Output the [x, y] coordinate of the center of the cell containing the given text.  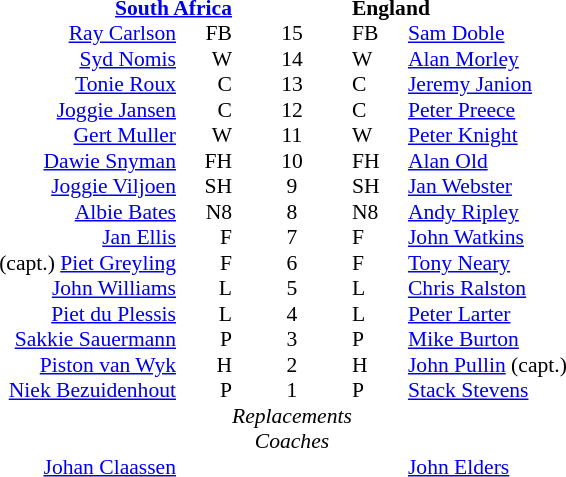
11 [292, 135]
9 [292, 187]
6 [292, 263]
14 [292, 59]
12 [292, 110]
Coaches [292, 441]
7 [292, 237]
5 [292, 289]
13 [292, 85]
8 [292, 212]
3 [292, 339]
2 [292, 365]
1 [292, 391]
15 [292, 33]
10 [292, 161]
4 [292, 314]
Replacements [292, 416]
